Find where the given text appears and provide that cell's center as (x, y) coordinate. 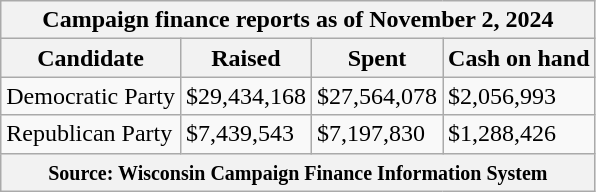
Source: Wisconsin Campaign Finance Information System (298, 172)
$2,056,993 (519, 96)
$7,197,830 (376, 134)
$29,434,168 (246, 96)
Spent (376, 58)
Raised (246, 58)
$7,439,543 (246, 134)
Candidate (91, 58)
Republican Party (91, 134)
$1,288,426 (519, 134)
$27,564,078 (376, 96)
Cash on hand (519, 58)
Campaign finance reports as of November 2, 2024 (298, 20)
Democratic Party (91, 96)
